Extract the [X, Y] coordinate from the center of the cell holding the provided text.  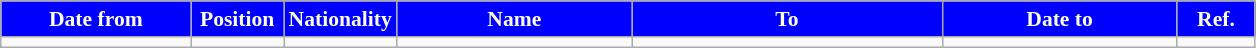
Name [514, 19]
Date from [96, 19]
Nationality [340, 19]
Date to [1060, 19]
Ref. [1216, 19]
Position [238, 19]
To [787, 19]
